Determine the (x, y) coordinate at the center of the cell enclosing the given text.  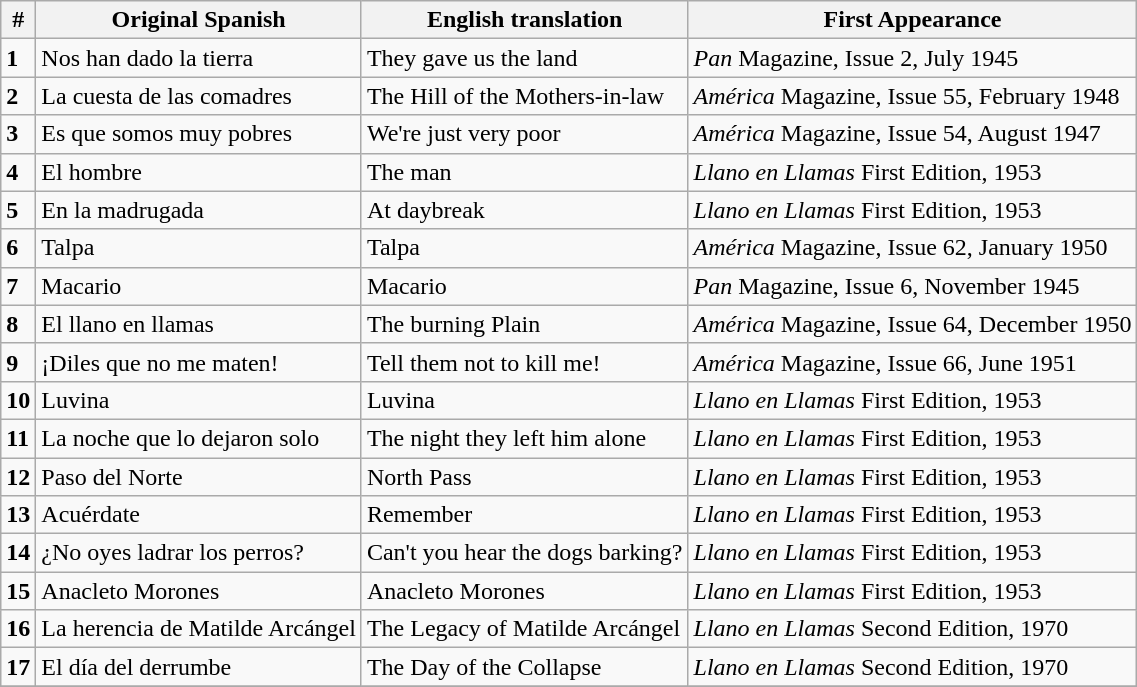
América Magazine, Issue 64, December 1950 (912, 324)
16 (18, 629)
# (18, 20)
En la madrugada (199, 210)
América Magazine, Issue 66, June 1951 (912, 362)
First Appearance (912, 20)
3 (18, 134)
17 (18, 667)
Can't you hear the dogs barking? (524, 553)
10 (18, 400)
2 (18, 96)
The man (524, 172)
12 (18, 477)
La herencia de Matilde Arcángel (199, 629)
6 (18, 248)
14 (18, 553)
Remember (524, 515)
Acuérdate (199, 515)
América Magazine, Issue 54, August 1947 (912, 134)
The Hill of the Mothers-in-law (524, 96)
13 (18, 515)
English translation (524, 20)
El hombre (199, 172)
La noche que lo dejaron solo (199, 438)
Paso del Norte (199, 477)
15 (18, 591)
We're just very poor (524, 134)
¿No oyes ladrar los perros? (199, 553)
8 (18, 324)
1 (18, 58)
The Legacy of Matilde Arcángel (524, 629)
El llano en llamas (199, 324)
The Day of the Collapse (524, 667)
La cuesta de las comadres (199, 96)
América Magazine, Issue 55, February 1948 (912, 96)
Pan Magazine, Issue 6, November 1945 (912, 286)
Tell them not to kill me! (524, 362)
5 (18, 210)
Original Spanish (199, 20)
7 (18, 286)
Pan Magazine, Issue 2, July 1945 (912, 58)
At daybreak (524, 210)
9 (18, 362)
El día del derrumbe (199, 667)
They gave us the land (524, 58)
Es que somos muy pobres (199, 134)
11 (18, 438)
América Magazine, Issue 62, January 1950 (912, 248)
The night they left him alone (524, 438)
North Pass (524, 477)
The burning Plain (524, 324)
4 (18, 172)
¡Diles que no me maten! (199, 362)
Nos han dado la tierra (199, 58)
